Detect which cell encompasses the target text, then output its [x, y] center coordinate. 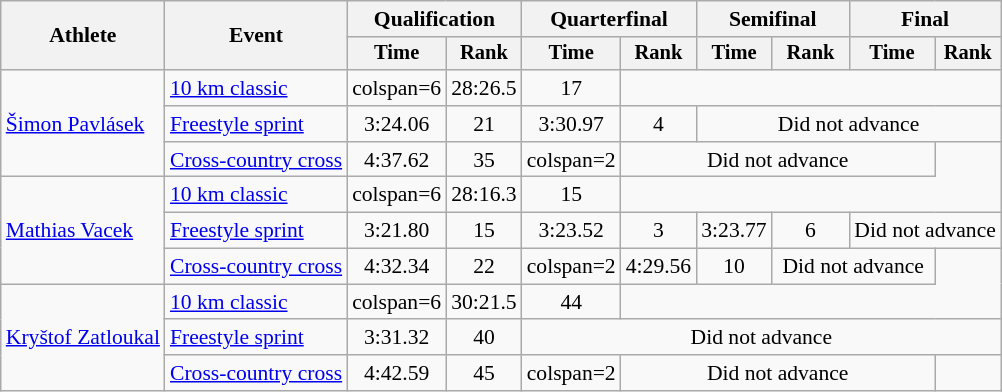
Kryštof Zatloukal [83, 338]
35 [484, 160]
28:16.3 [484, 195]
4:37.62 [396, 160]
Quarterfinal [610, 19]
10 [734, 267]
40 [484, 338]
Event [256, 36]
44 [572, 302]
Qualification [434, 19]
4:42.59 [396, 373]
3:30.97 [572, 124]
22 [484, 267]
3:31.32 [396, 338]
3:21.80 [396, 231]
30:21.5 [484, 302]
4 [658, 124]
Athlete [83, 36]
Final [925, 19]
3 [658, 231]
Semifinal [772, 19]
17 [572, 88]
3:23.77 [734, 231]
Šimon Pavlásek [83, 124]
28:26.5 [484, 88]
21 [484, 124]
4:29.56 [658, 267]
Mathias Vacek [83, 230]
3:23.52 [572, 231]
6 [811, 231]
45 [484, 373]
3:24.06 [396, 124]
4:32.34 [396, 267]
